Search for the cell housing the specified text and yield its (x, y) center coordinate. 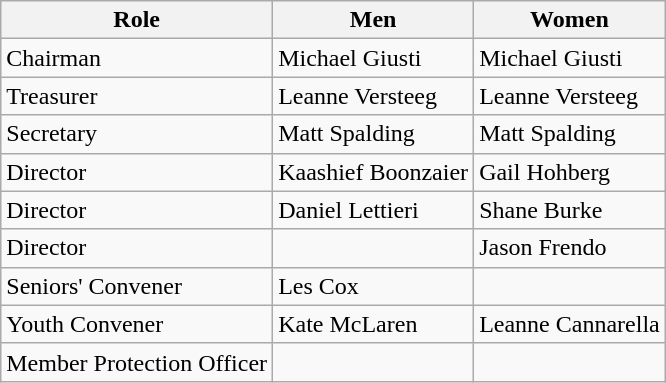
Role (137, 20)
Gail Hohberg (570, 172)
Les Cox (374, 286)
Kaashief Boonzaier (374, 172)
Treasurer (137, 96)
Women (570, 20)
Shane Burke (570, 210)
Leanne Cannarella (570, 324)
Member Protection Officer (137, 362)
Secretary (137, 134)
Youth Convener (137, 324)
Daniel Lettieri (374, 210)
Chairman (137, 58)
Seniors' Convener (137, 286)
Kate McLaren (374, 324)
Men (374, 20)
Jason Frendo (570, 248)
